Return the (X, Y) coordinate for the center point of the cell that contains the specified text.  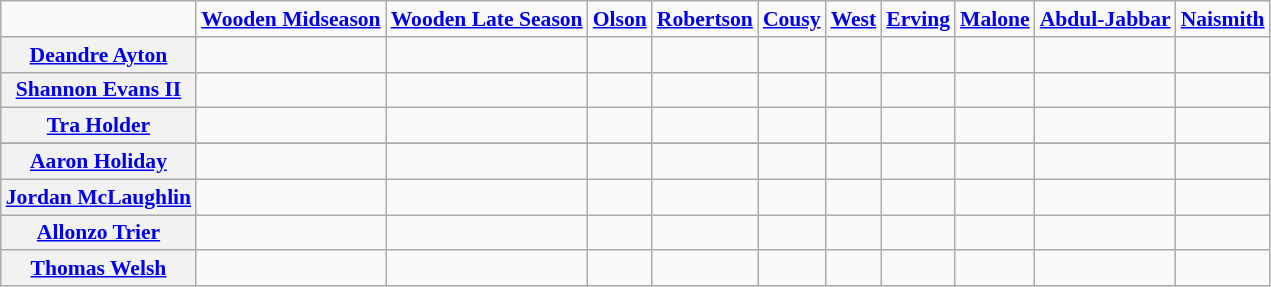
Cousy (792, 19)
Allonzo Trier (98, 233)
Erving (918, 19)
Naismith (1223, 19)
Abdul-Jabbar (1106, 19)
Deandre Ayton (98, 55)
Tra Holder (98, 126)
Thomas Welsh (98, 269)
Wooden Late Season (487, 19)
Aaron Holiday (98, 162)
Malone (995, 19)
Wooden Midseason (290, 19)
Robertson (705, 19)
Jordan McLaughlin (98, 197)
Olson (620, 19)
West (854, 19)
Shannon Evans II (98, 90)
